Extract the (x, y) coordinate from the center of the cell holding the provided text.  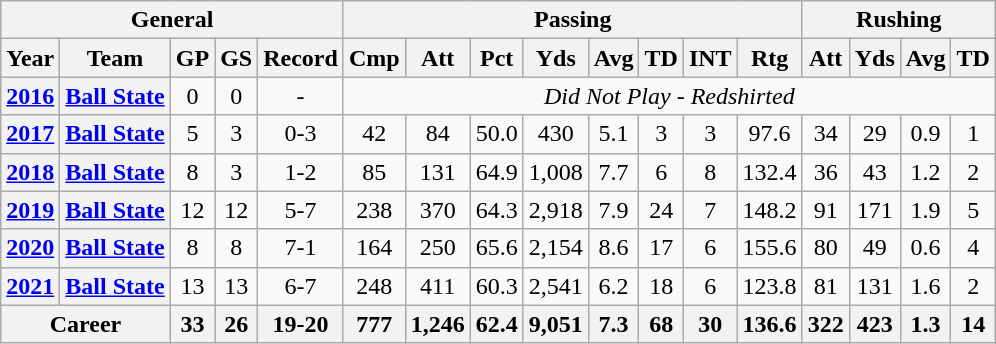
2021 (30, 286)
238 (374, 210)
1,008 (556, 172)
36 (826, 172)
5.1 (614, 134)
1.9 (926, 210)
29 (874, 134)
7.3 (614, 324)
68 (661, 324)
164 (374, 248)
2,918 (556, 210)
1 (973, 134)
0.9 (926, 134)
1.3 (926, 324)
64.9 (496, 172)
2016 (30, 96)
7.9 (614, 210)
8.6 (614, 248)
Did Not Play - Redshirted (669, 96)
430 (556, 134)
General (172, 20)
- (301, 96)
5-7 (301, 210)
248 (374, 286)
14 (973, 324)
INT (710, 58)
2,541 (556, 286)
123.8 (770, 286)
0.6 (926, 248)
6.2 (614, 286)
97.6 (770, 134)
1.6 (926, 286)
9,051 (556, 324)
322 (826, 324)
62.4 (496, 324)
Year (30, 58)
7 (710, 210)
171 (874, 210)
49 (874, 248)
Record (301, 58)
81 (826, 286)
1,246 (438, 324)
34 (826, 134)
136.6 (770, 324)
65.6 (496, 248)
42 (374, 134)
2018 (30, 172)
423 (874, 324)
19-20 (301, 324)
80 (826, 248)
2,154 (556, 248)
0-3 (301, 134)
6-7 (301, 286)
GP (192, 58)
50.0 (496, 134)
33 (192, 324)
64.3 (496, 210)
250 (438, 248)
60.3 (496, 286)
155.6 (770, 248)
1-2 (301, 172)
148.2 (770, 210)
Pct (496, 58)
2017 (30, 134)
18 (661, 286)
GS (236, 58)
Career (86, 324)
43 (874, 172)
Rushing (898, 20)
24 (661, 210)
Cmp (374, 58)
777 (374, 324)
2019 (30, 210)
7-1 (301, 248)
370 (438, 210)
7.7 (614, 172)
17 (661, 248)
26 (236, 324)
Team (115, 58)
Passing (572, 20)
Rtg (770, 58)
84 (438, 134)
2020 (30, 248)
85 (374, 172)
411 (438, 286)
91 (826, 210)
4 (973, 248)
30 (710, 324)
132.4 (770, 172)
1.2 (926, 172)
